Scan for the cell matching the given text and deliver its (x, y) coordinate at center. 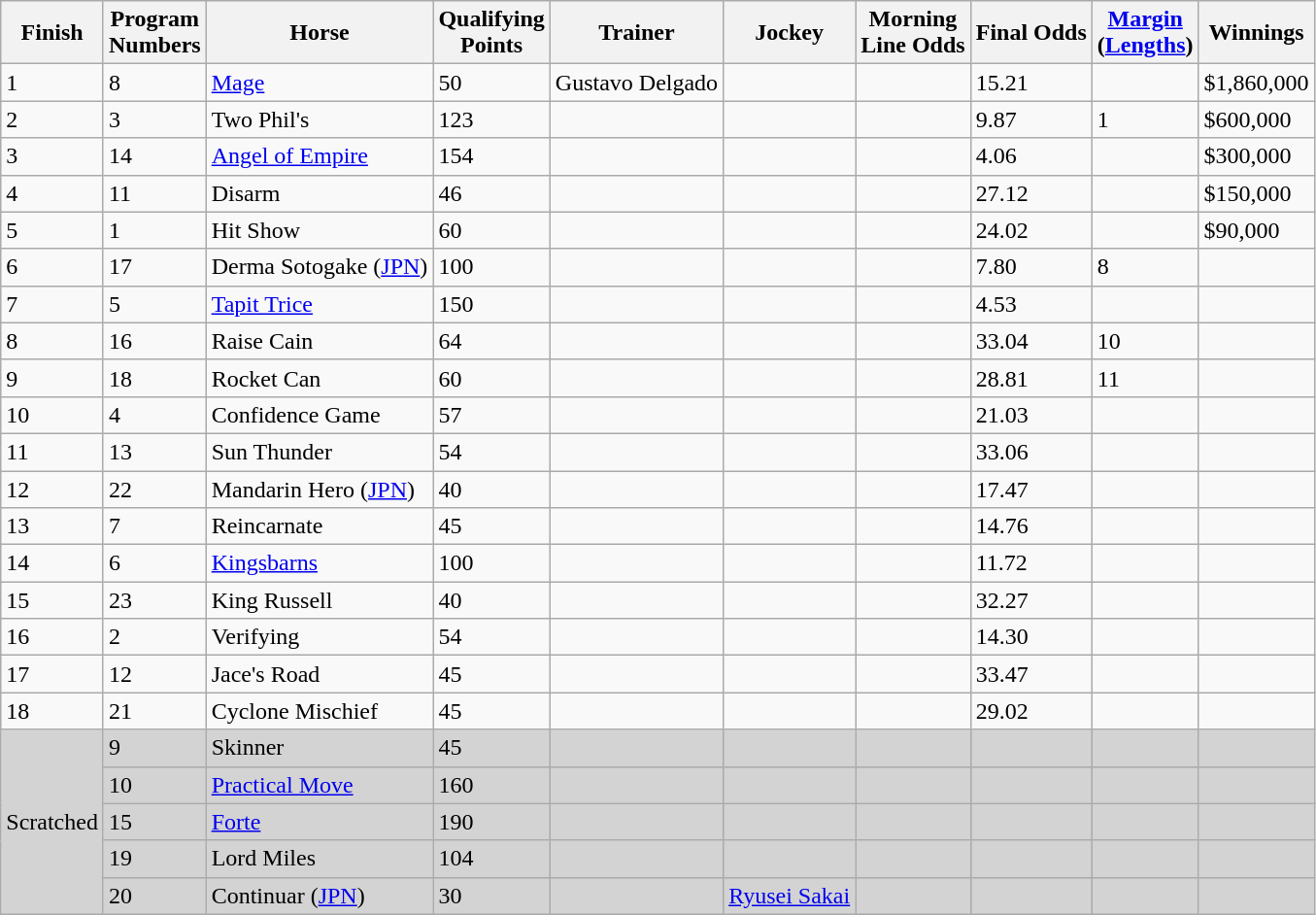
$600,000 (1257, 119)
Winnings (1257, 33)
33.04 (1031, 341)
$1,860,000 (1257, 83)
150 (491, 304)
$90,000 (1257, 230)
Kingsbarns (320, 563)
22 (154, 489)
Rocket Can (320, 378)
20 (154, 896)
24.02 (1031, 230)
Derma Sotogake (JPN) (320, 267)
30 (491, 896)
Jockey (790, 33)
14.30 (1031, 637)
Forte (320, 822)
11.72 (1031, 563)
Gustavo Delgado (636, 83)
$300,000 (1257, 156)
33.06 (1031, 452)
Mandarin Hero (JPN) (320, 489)
Sun Thunder (320, 452)
Mage (320, 83)
21.03 (1031, 415)
Verifying (320, 637)
23 (154, 600)
MorningLine Odds (913, 33)
ProgramNumbers (154, 33)
46 (491, 193)
Cyclone Mischief (320, 711)
15.21 (1031, 83)
154 (491, 156)
21 (154, 711)
Skinner (320, 748)
17.47 (1031, 489)
Final Odds (1031, 33)
29.02 (1031, 711)
Finish (52, 33)
32.27 (1031, 600)
Scratched (52, 822)
7.80 (1031, 267)
33.47 (1031, 674)
Reincarnate (320, 526)
4.06 (1031, 156)
Tapit Trice (320, 304)
QualifyingPoints (491, 33)
190 (491, 822)
Horse (320, 33)
Trainer (636, 33)
19 (154, 859)
Two Phil's (320, 119)
Practical Move (320, 785)
Ryusei Sakai (790, 896)
Lord Miles (320, 859)
Margin(Lengths) (1145, 33)
123 (491, 119)
Disarm (320, 193)
Angel of Empire (320, 156)
Jace's Road (320, 674)
Hit Show (320, 230)
14.76 (1031, 526)
Raise Cain (320, 341)
64 (491, 341)
104 (491, 859)
Continuar (JPN) (320, 896)
28.81 (1031, 378)
160 (491, 785)
57 (491, 415)
Confidence Game (320, 415)
$150,000 (1257, 193)
27.12 (1031, 193)
50 (491, 83)
9.87 (1031, 119)
King Russell (320, 600)
4.53 (1031, 304)
